Locate the cell with the specified text and output its [x, y] center coordinate. 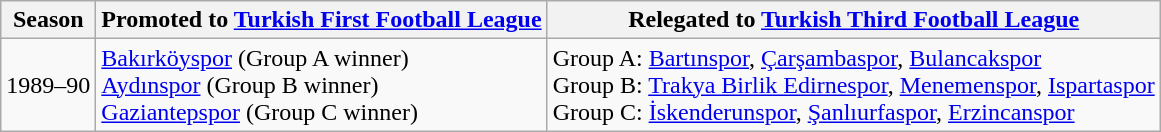
Bakırköyspor (Group A winner)Aydınspor (Group B winner)Gaziantepspor (Group C winner) [322, 85]
Promoted to Turkish First Football League [322, 20]
1989–90 [48, 85]
Relegated to Turkish Third Football League [854, 20]
Season [48, 20]
